Locate the cell with the specified text and output its [X, Y] center coordinate. 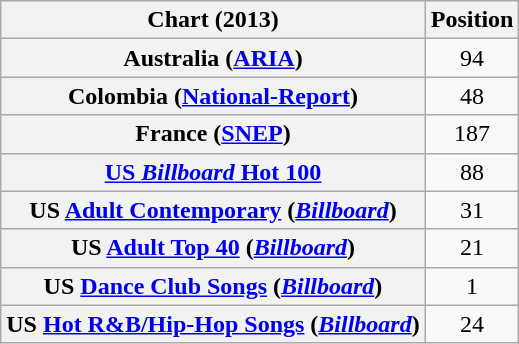
88 [472, 172]
187 [472, 134]
94 [472, 58]
US Hot R&B/Hip-Hop Songs (Billboard) [213, 324]
24 [472, 324]
US Billboard Hot 100 [213, 172]
Colombia (National-Report) [213, 96]
Position [472, 20]
21 [472, 248]
US Dance Club Songs (Billboard) [213, 286]
1 [472, 286]
US Adult Contemporary (Billboard) [213, 210]
Chart (2013) [213, 20]
France (SNEP) [213, 134]
31 [472, 210]
US Adult Top 40 (Billboard) [213, 248]
48 [472, 96]
Australia (ARIA) [213, 58]
